Search for the cell housing the specified text and yield its [x, y] center coordinate. 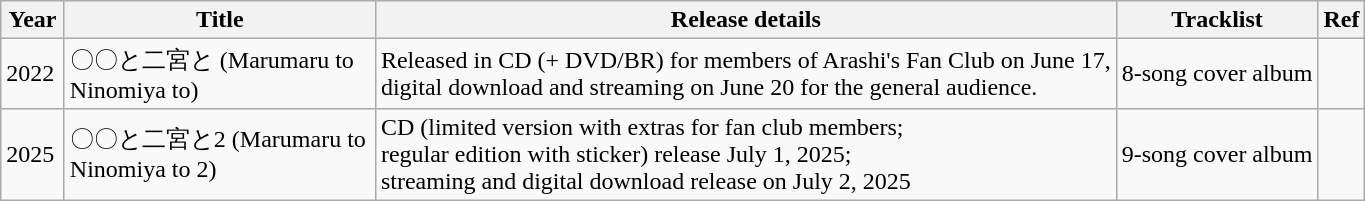
Released in CD (+ DVD/BR) for members of Arashi's Fan Club on June 17, digital download and streaming on June 20 for the general audience. [746, 74]
Title [220, 20]
〇〇と二宮と2 (Marumaru to Ninomiya to 2) [220, 154]
Ref [1342, 20]
2022 [33, 74]
9-song cover album [1217, 154]
Tracklist [1217, 20]
〇〇と二宮と (Marumaru to Ninomiya to) [220, 74]
Year [33, 20]
8-song cover album [1217, 74]
2025 [33, 154]
Release details [746, 20]
